Return the [x, y] coordinate for the center point of the cell that contains the specified text.  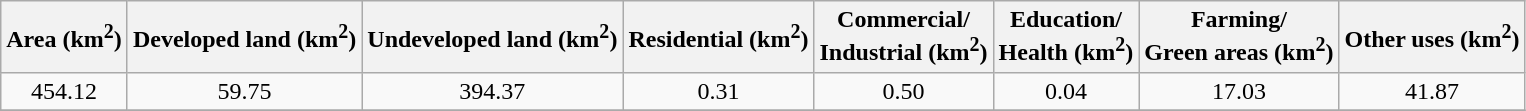
Area (km2) [64, 37]
Farming/ Green areas (km2) [1239, 37]
0.04 [1066, 91]
Other uses (km2) [1432, 37]
394.37 [492, 91]
0.31 [718, 91]
Residential (km2) [718, 37]
59.75 [244, 91]
0.50 [904, 91]
Commercial/ Industrial (km2) [904, 37]
41.87 [1432, 91]
454.12 [64, 91]
Education/ Health (km2) [1066, 37]
17.03 [1239, 91]
Developed land (km2) [244, 37]
Undeveloped land (km2) [492, 37]
